Search for the cell housing the specified text and yield its (X, Y) center coordinate. 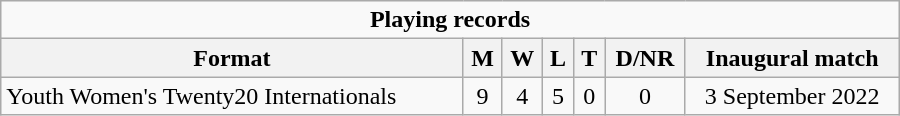
D/NR (645, 58)
Inaugural match (792, 58)
Playing records (450, 20)
Youth Women's Twenty20 Internationals (232, 96)
W (522, 58)
Format (232, 58)
3 September 2022 (792, 96)
4 (522, 96)
M (482, 58)
T (590, 58)
L (558, 58)
9 (482, 96)
5 (558, 96)
